For the text-containing cell, return its midpoint in (X, Y) coordinate format. 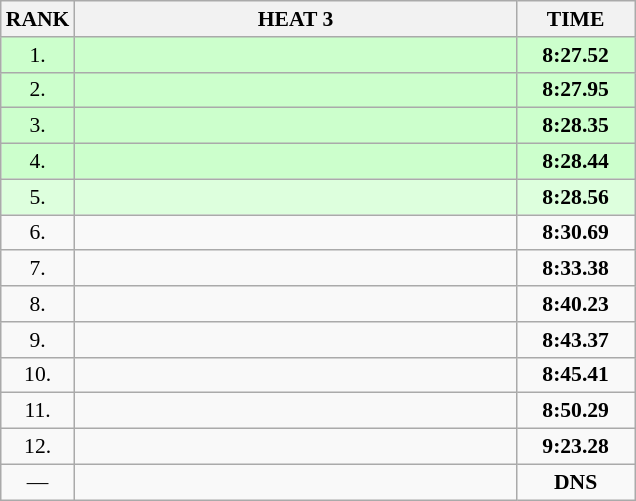
RANK (38, 19)
10. (38, 375)
1. (38, 55)
8:27.95 (576, 90)
9. (38, 340)
8:28.56 (576, 197)
9:23.28 (576, 447)
3. (38, 126)
HEAT 3 (295, 19)
— (38, 482)
8:28.35 (576, 126)
5. (38, 197)
8. (38, 304)
8:28.44 (576, 162)
4. (38, 162)
6. (38, 233)
11. (38, 411)
8:30.69 (576, 233)
8:45.41 (576, 375)
DNS (576, 482)
8:40.23 (576, 304)
8:43.37 (576, 340)
8:50.29 (576, 411)
12. (38, 447)
2. (38, 90)
8:27.52 (576, 55)
8:33.38 (576, 269)
7. (38, 269)
TIME (576, 19)
